Detect which cell encompasses the target text, then output its (X, Y) center coordinate. 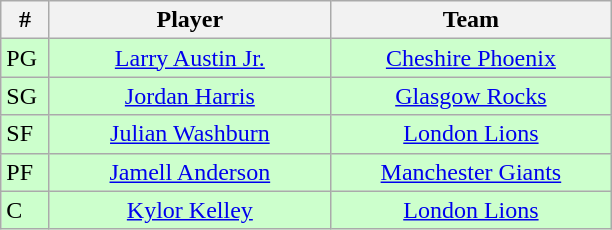
Julian Washburn (190, 134)
Jamell Anderson (190, 172)
SF (26, 134)
Team (470, 20)
PF (26, 172)
Manchester Giants (470, 172)
Player (190, 20)
# (26, 20)
Jordan Harris (190, 96)
SG (26, 96)
Cheshire Phoenix (470, 58)
PG (26, 58)
C (26, 210)
Larry Austin Jr. (190, 58)
Kylor Kelley (190, 210)
Glasgow Rocks (470, 96)
